Return the (x, y) coordinate for the center point of the cell that contains the specified text.  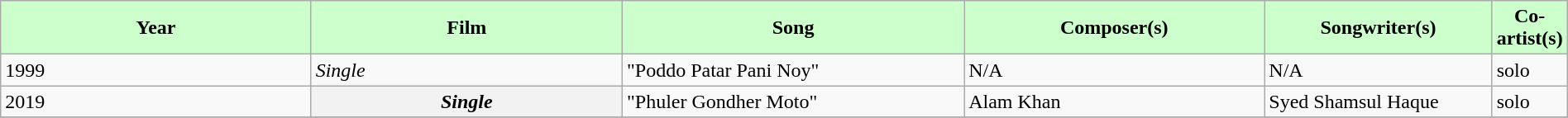
Composer(s) (1115, 28)
"Poddo Patar Pani Noy" (794, 70)
1999 (155, 70)
2019 (155, 101)
Syed Shamsul Haque (1378, 101)
Film (466, 28)
Song (794, 28)
Co-artist(s) (1530, 28)
Year (155, 28)
Alam Khan (1115, 101)
Songwriter(s) (1378, 28)
"Phuler Gondher Moto" (794, 101)
